For the text-containing cell, return its midpoint in [x, y] coordinate format. 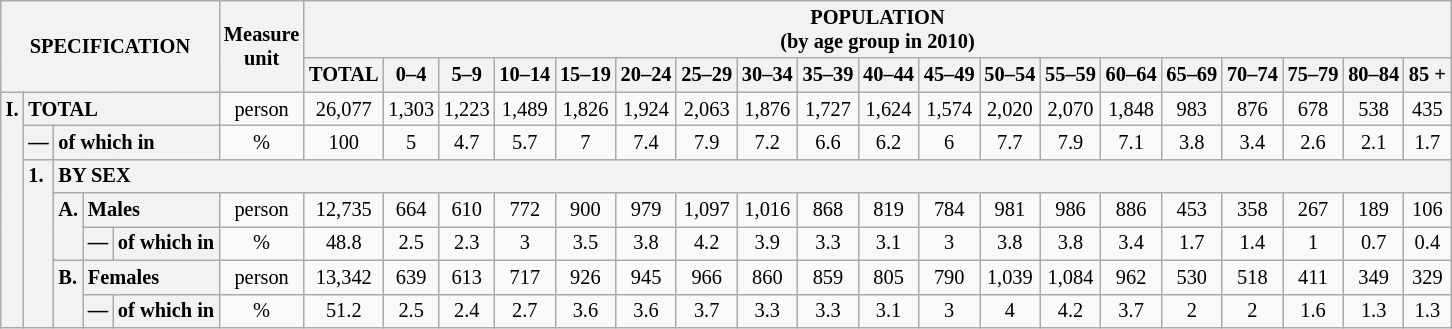
2,063 [706, 109]
0–4 [411, 75]
1,574 [950, 109]
80–84 [1374, 75]
85 + [1428, 75]
900 [586, 210]
1,303 [411, 109]
1,624 [888, 109]
1,924 [646, 109]
1,097 [706, 210]
51.2 [344, 311]
106 [1428, 210]
329 [1428, 277]
610 [467, 210]
983 [1192, 109]
435 [1428, 109]
7.7 [1010, 142]
613 [467, 277]
349 [1374, 277]
358 [1252, 210]
3.9 [768, 243]
BY SEX [752, 176]
1,727 [828, 109]
70–74 [1252, 75]
868 [828, 210]
6 [950, 142]
981 [1010, 210]
926 [586, 277]
717 [524, 277]
986 [1070, 210]
1,848 [1132, 109]
20–24 [646, 75]
1,084 [1070, 277]
0.7 [1374, 243]
7 [586, 142]
35–39 [828, 75]
5 [411, 142]
45–49 [950, 75]
2.3 [467, 243]
100 [344, 142]
1,489 [524, 109]
2.6 [1314, 142]
2,070 [1070, 109]
3.5 [586, 243]
7.1 [1132, 142]
65–69 [1192, 75]
1,876 [768, 109]
945 [646, 277]
979 [646, 210]
411 [1314, 277]
30–34 [768, 75]
772 [524, 210]
13,342 [344, 277]
859 [828, 277]
SPECIFICATION [110, 46]
639 [411, 277]
1,223 [467, 109]
15–19 [586, 75]
5–9 [467, 75]
530 [1192, 277]
518 [1252, 277]
860 [768, 277]
2.7 [524, 311]
55–59 [1070, 75]
4 [1010, 311]
4.7 [467, 142]
Males [151, 210]
2.1 [1374, 142]
6.2 [888, 142]
1,016 [768, 210]
1,826 [586, 109]
7.2 [768, 142]
1 [1314, 243]
886 [1132, 210]
805 [888, 277]
2,020 [1010, 109]
0.4 [1428, 243]
50–54 [1010, 75]
Measure unit [262, 46]
538 [1374, 109]
60–64 [1132, 75]
5.7 [524, 142]
1.4 [1252, 243]
267 [1314, 210]
678 [1314, 109]
B. [68, 294]
40–44 [888, 75]
POPULATION (by age group in 2010) [878, 29]
784 [950, 210]
189 [1374, 210]
26,077 [344, 109]
6.6 [828, 142]
664 [411, 210]
Females [151, 277]
A. [68, 226]
7.4 [646, 142]
2.4 [467, 311]
1.6 [1314, 311]
962 [1132, 277]
I. [12, 210]
790 [950, 277]
876 [1252, 109]
819 [888, 210]
966 [706, 277]
12,735 [344, 210]
48.8 [344, 243]
75–79 [1314, 75]
25–29 [706, 75]
1,039 [1010, 277]
10–14 [524, 75]
1. [38, 243]
453 [1192, 210]
